Find where the given text appears and provide that cell's center as [x, y] coordinate. 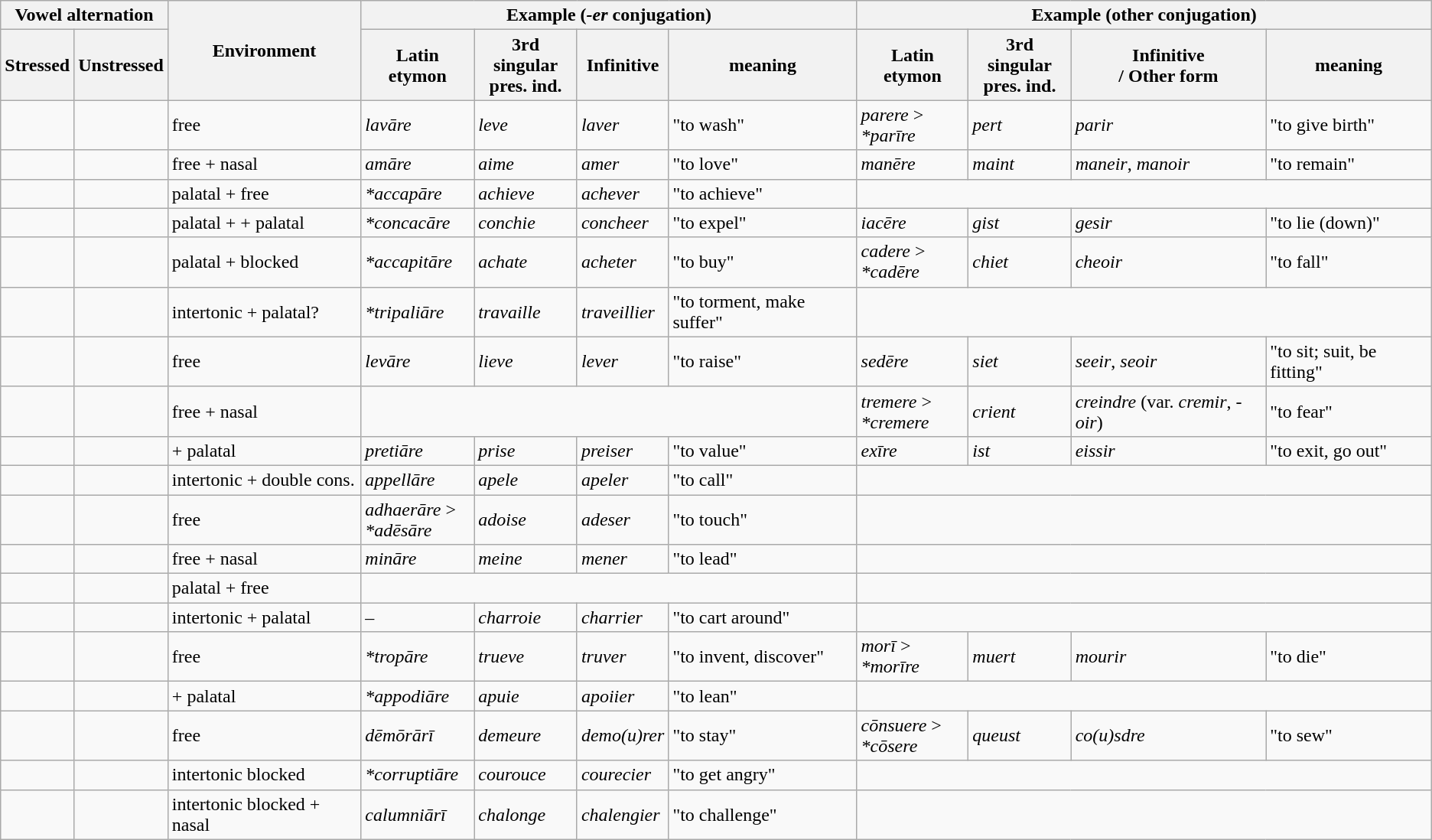
Example (-er conjugation) [609, 15]
apuie [526, 696]
demeure [526, 736]
demo(u)rer [623, 736]
cheoir [1169, 262]
"to sew" [1349, 736]
adeser [623, 519]
travaille [526, 312]
ist [1020, 451]
intertonic + double cons. [264, 480]
maint [1020, 164]
meine [526, 559]
Infinitive/ Other form [1169, 65]
parere > *parīre [913, 125]
Vowel alternation [84, 15]
"to get angry" [763, 775]
exīre [913, 451]
"to remain" [1349, 164]
sedēre [913, 361]
leve [526, 125]
*corruptiāre [418, 775]
concheer [623, 223]
seeir, seoir [1169, 361]
muert [1020, 656]
*tripaliāre [418, 312]
intertonic blocked [264, 775]
mener [623, 559]
eissir [1169, 451]
Example (other conjugation) [1144, 15]
mourir [1169, 656]
achate [526, 262]
Environment [264, 50]
chiet [1020, 262]
preiser [623, 451]
"to expel" [763, 223]
Stressed [37, 65]
"to touch" [763, 519]
charrier [623, 617]
palatal + + palatal [264, 223]
"to achieve" [763, 194]
"to wash" [763, 125]
cōnsuere > *cōsere [913, 736]
gesir [1169, 223]
"to give birth" [1349, 125]
conchie [526, 223]
"to cart around" [763, 617]
"to buy" [763, 262]
intertonic blocked + nasal [264, 814]
apele [526, 480]
"to exit, go out" [1349, 451]
apoiier [623, 696]
adhaerāre > *adēsāre [418, 519]
laver [623, 125]
morī >*morīre [913, 656]
trueve [526, 656]
Unstressed [121, 65]
amāre [418, 164]
achever [623, 194]
"to fall" [1349, 262]
"to fear" [1349, 412]
aime [526, 164]
"to love" [763, 164]
palatal + blocked [264, 262]
appellāre [418, 480]
"to lie (down)" [1349, 223]
*concacāre [418, 223]
dēmōrārī [418, 736]
tremere >*cremere [913, 412]
gist [1020, 223]
"to invent, discover" [763, 656]
adoise [526, 519]
cadere >*cadēre [913, 262]
– [418, 617]
lieve [526, 361]
chalengier [623, 814]
*appodiāre [418, 696]
charroie [526, 617]
"to lean" [763, 696]
"to torment, make suffer" [763, 312]
"to lead" [763, 559]
manēre [913, 164]
"to raise" [763, 361]
"to stay" [763, 736]
amer [623, 164]
lever [623, 361]
"to value" [763, 451]
traveillier [623, 312]
iacēre [913, 223]
pretiāre [418, 451]
acheter [623, 262]
crient [1020, 412]
lavāre [418, 125]
truver [623, 656]
"to challenge" [763, 814]
"to call" [763, 480]
prise [526, 451]
courecier [623, 775]
intertonic + palatal? [264, 312]
calumniārī [418, 814]
siet [1020, 361]
pert [1020, 125]
queust [1020, 736]
achieve [526, 194]
*tropāre [418, 656]
parir [1169, 125]
Infinitive [623, 65]
chalonge [526, 814]
creindre (var. cremir, -oir) [1169, 412]
apeler [623, 480]
co(u)sdre [1169, 736]
"to die" [1349, 656]
*accapitāre [418, 262]
intertonic + palatal [264, 617]
mināre [418, 559]
levāre [418, 361]
maneir, manoir [1169, 164]
courouce [526, 775]
*accapāre [418, 194]
"to sit; suit, be fitting" [1349, 361]
